For the text-containing cell, return its midpoint in (X, Y) coordinate format. 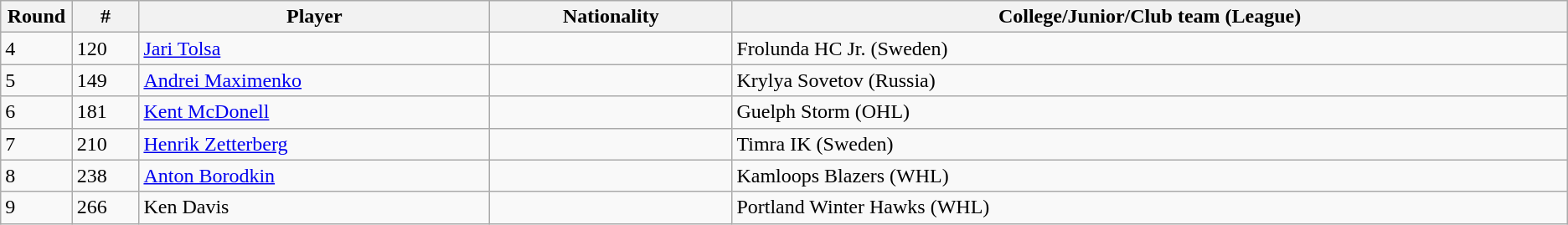
8 (37, 176)
Guelph Storm (OHL) (1149, 112)
Timra IK (Sweden) (1149, 144)
238 (106, 176)
4 (37, 49)
6 (37, 112)
Ken Davis (315, 207)
210 (106, 144)
# (106, 17)
Round (37, 17)
266 (106, 207)
Portland Winter Hawks (WHL) (1149, 207)
120 (106, 49)
Nationality (611, 17)
Player (315, 17)
Kent McDonell (315, 112)
Henrik Zetterberg (315, 144)
149 (106, 80)
Anton Borodkin (315, 176)
181 (106, 112)
Krylya Sovetov (Russia) (1149, 80)
Andrei Maximenko (315, 80)
9 (37, 207)
Frolunda HC Jr. (Sweden) (1149, 49)
Kamloops Blazers (WHL) (1149, 176)
7 (37, 144)
5 (37, 80)
Jari Tolsa (315, 49)
College/Junior/Club team (League) (1149, 17)
